Provide the (X, Y) coordinate of the cell's center where the given text is located.  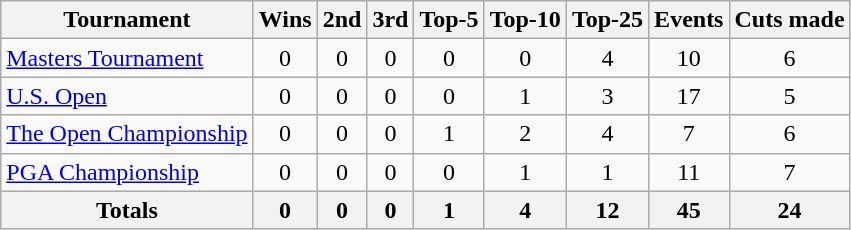
12 (607, 210)
Top-25 (607, 20)
2nd (342, 20)
Cuts made (790, 20)
3 (607, 96)
Events (689, 20)
11 (689, 172)
10 (689, 58)
45 (689, 210)
Wins (285, 20)
2 (525, 134)
Top-10 (525, 20)
3rd (390, 20)
Totals (127, 210)
5 (790, 96)
Top-5 (449, 20)
PGA Championship (127, 172)
Masters Tournament (127, 58)
24 (790, 210)
U.S. Open (127, 96)
17 (689, 96)
Tournament (127, 20)
The Open Championship (127, 134)
